Extract the [X, Y] coordinate from the center of the cell holding the provided text.  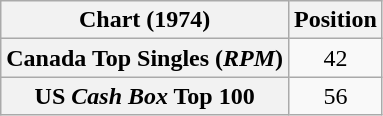
42 [336, 58]
56 [336, 96]
Position [336, 20]
US Cash Box Top 100 [145, 96]
Chart (1974) [145, 20]
Canada Top Singles (RPM) [145, 58]
